Extract the (x, y) coordinate from the center of the cell holding the provided text.  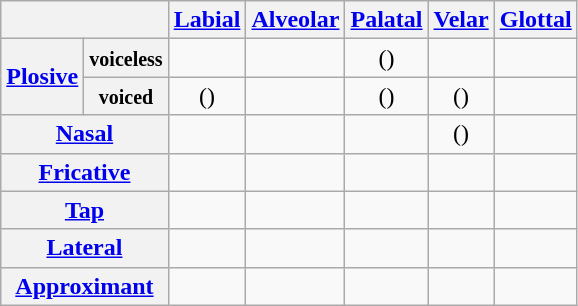
Lateral (84, 248)
Nasal (84, 134)
Palatal (386, 20)
voiced (126, 96)
Velar (461, 20)
Tap (84, 210)
Labial (207, 20)
Fricative (84, 172)
Plosive (42, 77)
voiceless (126, 58)
Glottal (536, 20)
Approximant (84, 286)
Alveolar (296, 20)
